Identify which cell holds the provided text, then report its (X, Y) central coordinate. 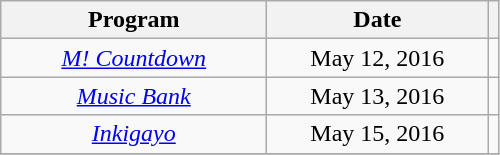
M! Countdown (134, 58)
May 15, 2016 (378, 134)
Program (134, 20)
May 12, 2016 (378, 58)
Music Bank (134, 96)
May 13, 2016 (378, 96)
Date (378, 20)
Inkigayo (134, 134)
